From the cell containing the given text, extract its center point as [X, Y] coordinate. 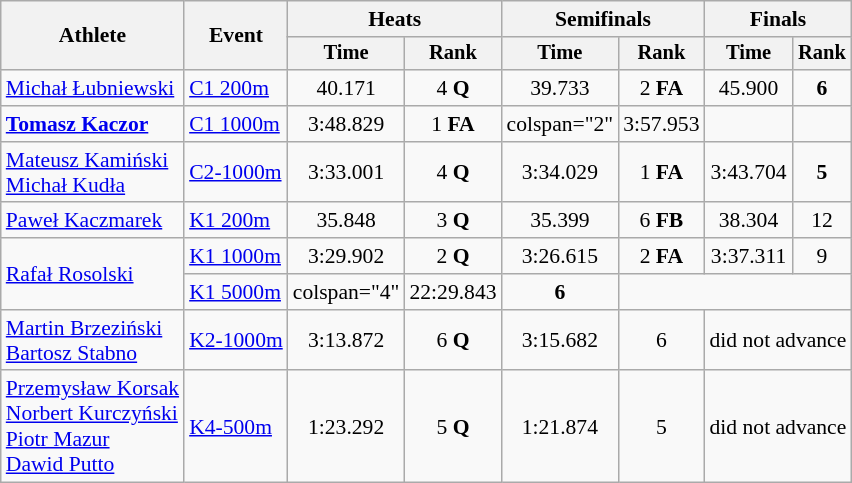
3:13.872 [346, 340]
colspan="4" [346, 292]
Finals [778, 19]
3:43.704 [749, 172]
6 Q [452, 340]
3:33.001 [346, 172]
35.848 [346, 221]
38.304 [749, 221]
3:34.029 [560, 172]
Przemysław KorsakNorbert Kurczyński Piotr MazurDawid Putto [92, 427]
2 Q [452, 256]
3:37.311 [749, 256]
Martin BrzezińskiBartosz Stabno [92, 340]
6 FB [661, 221]
C2-1000m [236, 172]
45.900 [749, 88]
22:29.843 [452, 292]
Rafał Rosolski [92, 274]
K1 200m [236, 221]
K4-500m [236, 427]
40.171 [346, 88]
39.733 [560, 88]
K1 1000m [236, 256]
Semifinals [604, 19]
3:26.615 [560, 256]
Paweł Kaczmarek [92, 221]
1:21.874 [560, 427]
3:48.829 [346, 124]
Tomasz Kaczor [92, 124]
3:57.953 [661, 124]
K1 5000m [236, 292]
Michał Łubniewski [92, 88]
colspan="2" [560, 124]
3 Q [452, 221]
35.399 [560, 221]
3:29.902 [346, 256]
12 [822, 221]
Event [236, 36]
3:15.682 [560, 340]
C1 200m [236, 88]
5 Q [452, 427]
K2-1000m [236, 340]
1:23.292 [346, 427]
Athlete [92, 36]
Mateusz KamińskiMichał Kudła [92, 172]
Heats [395, 19]
C1 1000m [236, 124]
9 [822, 256]
